From the cell containing the given text, extract its center point as [x, y] coordinate. 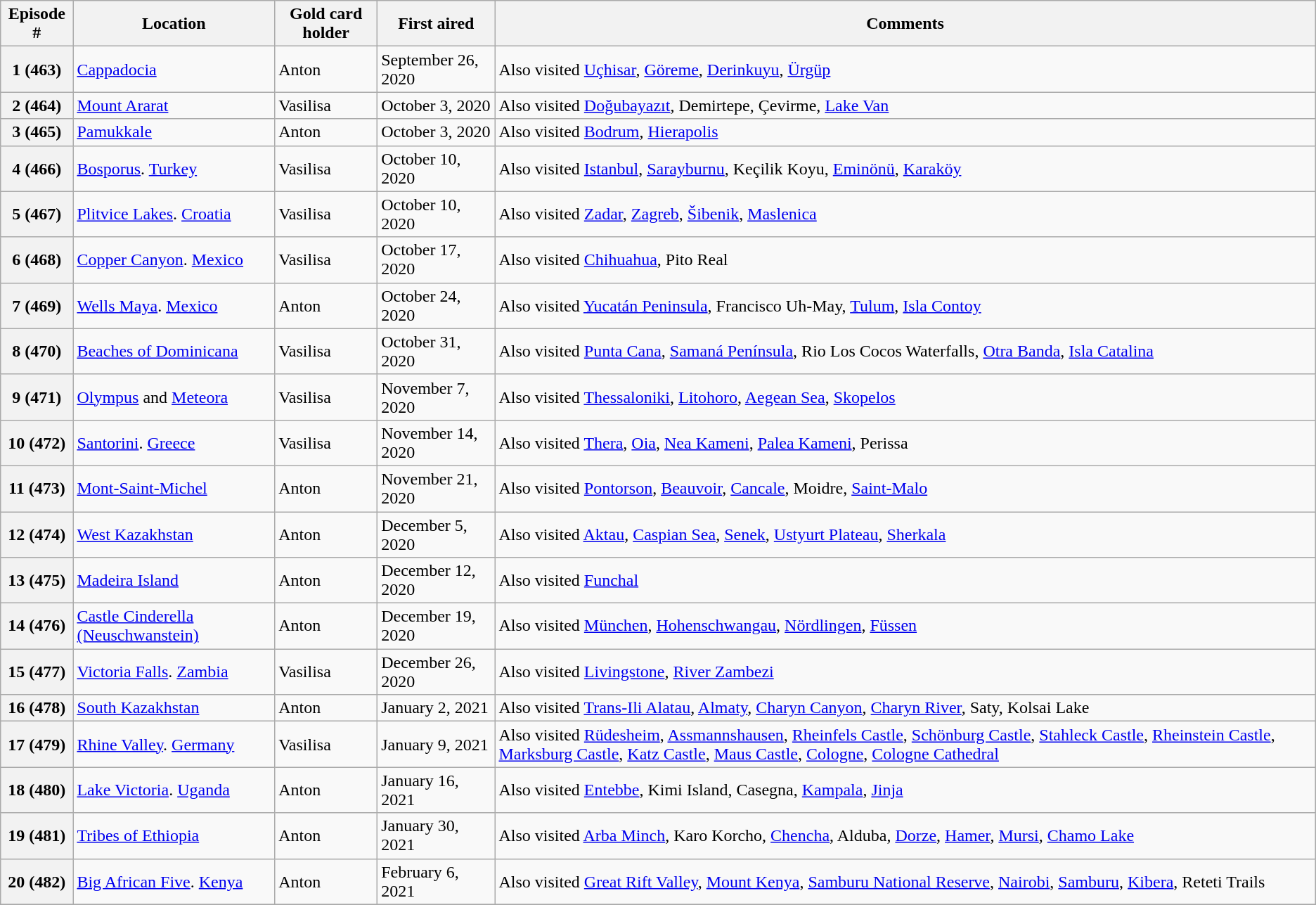
November 7, 2020 [436, 397]
Also visited Punta Cana, Samaná Península, Rio Los Cocos Waterfalls, Otra Banda, Isla Catalina [905, 352]
Also visited Yucatán Peninsula, Francisco Uh-May, Tulum, Isla Contoy [905, 305]
Also visited Doğubayazıt, Demirtepe, Çevirme, Lake Van [905, 105]
Also visited Thessaloniki, Litohoro, Aegean Sea, Skopelos [905, 397]
December 12, 2020 [436, 581]
October 24, 2020 [436, 305]
Pamukkale [174, 132]
Also visited Great Rift Valley, Mount Kenya, Samburu National Reserve, Nairobi, Samburu, Kibera, Reteti Trails [905, 882]
Mount Ararat [174, 105]
October 31, 2020 [436, 352]
Madeira Island [174, 581]
First aired [436, 24]
Also visited Trans-Ili Alatau, Almaty, Charyn Canyon, Charyn River, Saty, Kolsai Lake [905, 708]
11 (473) [37, 488]
South Kazakhstan [174, 708]
Wells Maya. Mexico [174, 305]
17 (479) [37, 744]
10 (472) [37, 443]
West Kazakhstan [174, 534]
October 17, 2020 [436, 260]
Also visited Arba Minch, Karo Korcho, Chencha, Alduba, Dorze, Hamer, Mursi, Chamo Lake [905, 835]
16 (478) [37, 708]
Castle Cinderella (Neuschwanstein) [174, 626]
2 (464) [37, 105]
December 26, 2020 [436, 672]
Bosporus. Turkey [174, 169]
Also visited Uçhisar, Göreme, Derinkuyu, Ürgüp [905, 69]
Also visited Entebbe, Kimi Island, Casegna, Kampala, Jinja [905, 790]
19 (481) [37, 835]
7 (469) [37, 305]
4 (466) [37, 169]
Mont-Saint-Michel [174, 488]
Also visited Aktau, Caspian Sea, Senek, Ustyurt Plateau, Sherkala [905, 534]
6 (468) [37, 260]
Also visited Zadar, Zagreb, Šibenik, Maslenica [905, 214]
November 21, 2020 [436, 488]
December 19, 2020 [436, 626]
Gold card holder [326, 24]
December 5, 2020 [436, 534]
Copper Canyon. Mexico [174, 260]
Beaches of Dominicana [174, 352]
Also visited Istanbul, Sarayburnu, Keçilik Koyu, Eminönü, Karaköy [905, 169]
15 (477) [37, 672]
18 (480) [37, 790]
12 (474) [37, 534]
November 14, 2020 [436, 443]
Also visited Pontorson, Beauvoir, Cancale, Moidre, Saint-Malo [905, 488]
Big African Five. Kenya [174, 882]
September 26, 2020 [436, 69]
5 (467) [37, 214]
13 (475) [37, 581]
8 (470) [37, 352]
January 2, 2021 [436, 708]
January 9, 2021 [436, 744]
Also visited München, Hohenschwangau, Nördlingen, Füssen [905, 626]
Also visited Chihuahua, Pito Real [905, 260]
January 30, 2021 [436, 835]
20 (482) [37, 882]
9 (471) [37, 397]
Olympus and Meteora [174, 397]
Also visited Bodrum, Hierapolis [905, 132]
Tribes of Ethiopia [174, 835]
Episode # [37, 24]
Comments [905, 24]
14 (476) [37, 626]
Lake Victoria. Uganda [174, 790]
January 16, 2021 [436, 790]
Location [174, 24]
Victoria Falls. Zambia [174, 672]
Also visited Livingstone, River Zambezi [905, 672]
Rhine Valley. Germany [174, 744]
Santorini. Greece [174, 443]
Cappadocia [174, 69]
February 6, 2021 [436, 882]
Also visited Thera, Oia, Nea Kameni, Palea Kameni, Perissa [905, 443]
3 (465) [37, 132]
1 (463) [37, 69]
Also visited Funchal [905, 581]
Plitvice Lakes. Croatia [174, 214]
